Detect which cell encompasses the target text, then output its (X, Y) center coordinate. 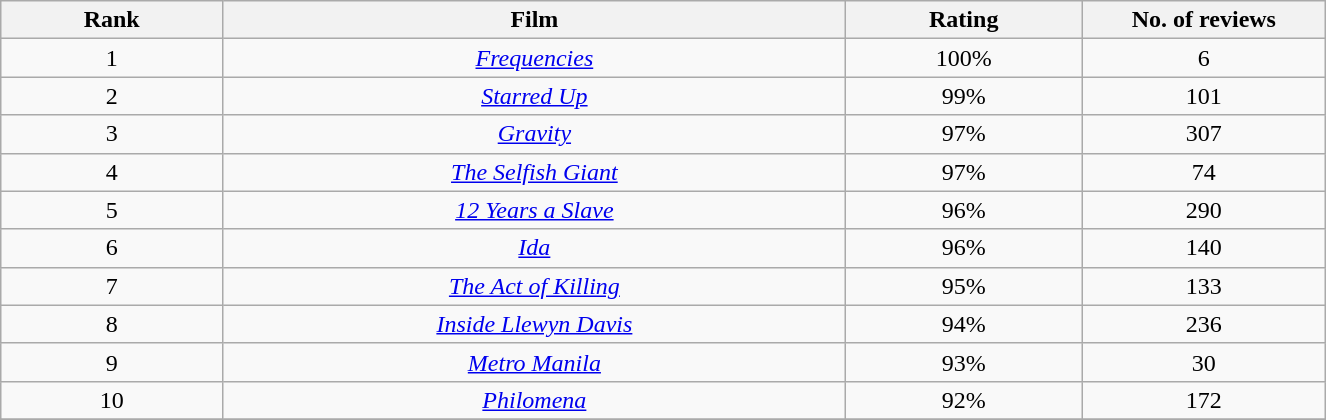
74 (1204, 172)
94% (964, 324)
30 (1204, 362)
100% (964, 58)
101 (1204, 96)
99% (964, 96)
The Selfish Giant (534, 172)
7 (112, 286)
95% (964, 286)
93% (964, 362)
92% (964, 400)
236 (1204, 324)
Metro Manila (534, 362)
307 (1204, 134)
5 (112, 210)
Film (534, 20)
2 (112, 96)
Starred Up (534, 96)
4 (112, 172)
Inside Llewyn Davis (534, 324)
No. of reviews (1204, 20)
3 (112, 134)
1 (112, 58)
Ida (534, 248)
Rank (112, 20)
8 (112, 324)
Philomena (534, 400)
290 (1204, 210)
140 (1204, 248)
Frequencies (534, 58)
133 (1204, 286)
The Act of Killing (534, 286)
9 (112, 362)
Gravity (534, 134)
10 (112, 400)
12 Years a Slave (534, 210)
172 (1204, 400)
Rating (964, 20)
